Capture the cell that displays the provided text and extract its (x, y) central coordinate. 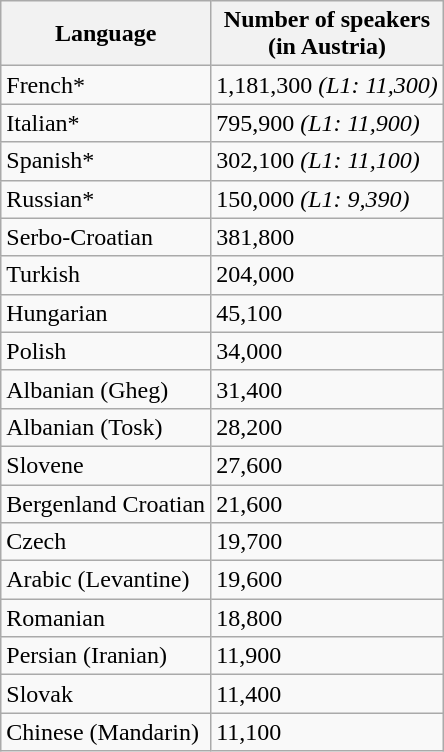
Chinese (Mandarin) (106, 732)
Romanian (106, 618)
Albanian (Gheg) (106, 389)
Polish (106, 351)
28,200 (328, 427)
302,100 (L1: 11,100) (328, 161)
1,181,300 (L1: 11,300) (328, 85)
11,400 (328, 694)
19,700 (328, 542)
Turkish (106, 275)
45,100 (328, 313)
Spanish* (106, 161)
18,800 (328, 618)
Bergenland Croatian (106, 503)
31,400 (328, 389)
Russian* (106, 199)
381,800 (328, 237)
Serbo-Croatian (106, 237)
150,000 (L1: 9,390) (328, 199)
Albanian (Tosk) (106, 427)
Language (106, 34)
11,100 (328, 732)
Hungarian (106, 313)
Slovene (106, 465)
21,600 (328, 503)
11,900 (328, 656)
34,000 (328, 351)
795,900 (L1: 11,900) (328, 123)
French* (106, 85)
27,600 (328, 465)
Slovak (106, 694)
Persian (Iranian) (106, 656)
Arabic (Levantine) (106, 580)
19,600 (328, 580)
Italian* (106, 123)
Czech (106, 542)
204,000 (328, 275)
Number of speakers(in Austria) (328, 34)
